Detect which cell encompasses the target text, then output its [X, Y] center coordinate. 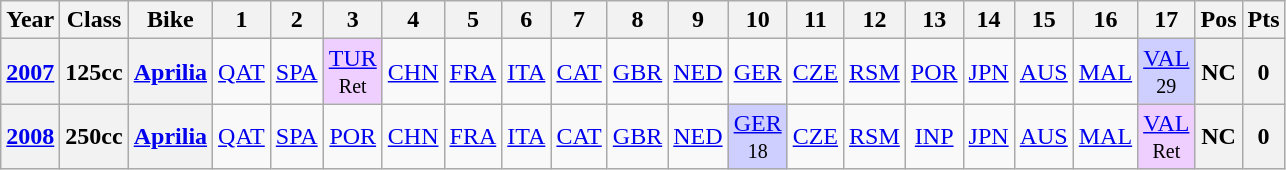
1 [242, 20]
250cc [94, 136]
11 [815, 20]
Year [30, 20]
VAL29 [1166, 72]
9 [698, 20]
14 [988, 20]
2 [296, 20]
6 [526, 20]
13 [934, 20]
GER [758, 72]
Pts [1264, 20]
5 [473, 20]
10 [758, 20]
4 [413, 20]
125cc [94, 72]
12 [875, 20]
17 [1166, 20]
15 [1044, 20]
7 [579, 20]
3 [352, 20]
TURRet [352, 72]
16 [1105, 20]
VALRet [1166, 136]
GER18 [758, 136]
2007 [30, 72]
Pos [1218, 20]
Bike [170, 20]
Class [94, 20]
8 [637, 20]
2008 [30, 136]
INP [934, 136]
